Provide the (X, Y) coordinate of the cell's center where the given text is located.  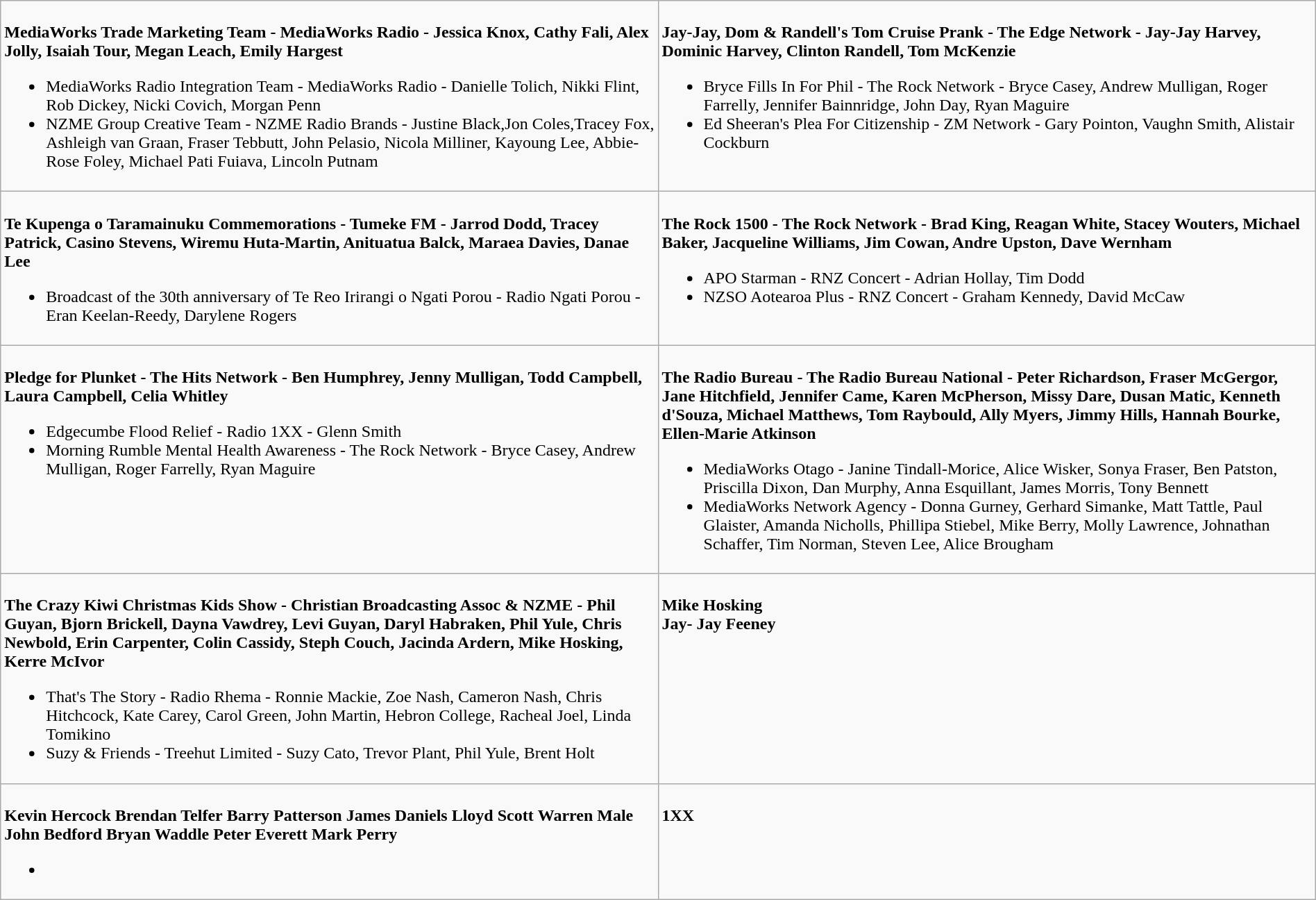
1XX (987, 842)
Kevin Hercock Brendan Telfer Barry Patterson James Daniels Lloyd Scott Warren Male John Bedford Bryan Waddle Peter Everett Mark Perry (329, 842)
Mike HoskingJay- Jay Feeney (987, 678)
